Scan for the cell matching the given text and deliver its [x, y] coordinate at center. 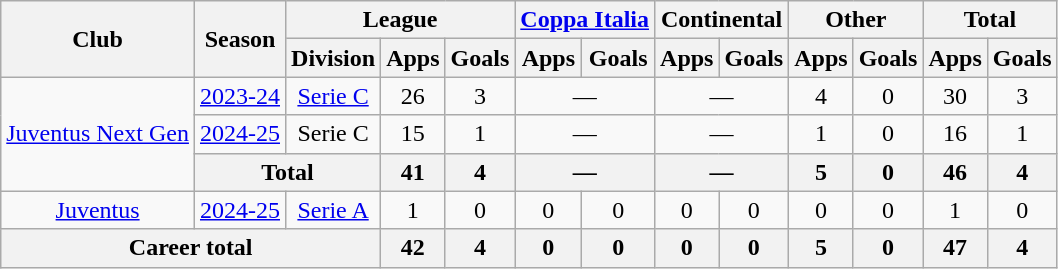
Juventus Next Gen [98, 134]
Coppa Italia [585, 20]
26 [413, 96]
15 [413, 134]
47 [955, 248]
2023-24 [240, 96]
41 [413, 172]
Club [98, 39]
Juventus [98, 210]
46 [955, 172]
30 [955, 96]
Division [334, 58]
Serie A [334, 210]
42 [413, 248]
Career total [191, 248]
Season [240, 39]
League [400, 20]
16 [955, 134]
Other [856, 20]
Continental [722, 20]
